For the text-containing cell, return its midpoint in [x, y] coordinate format. 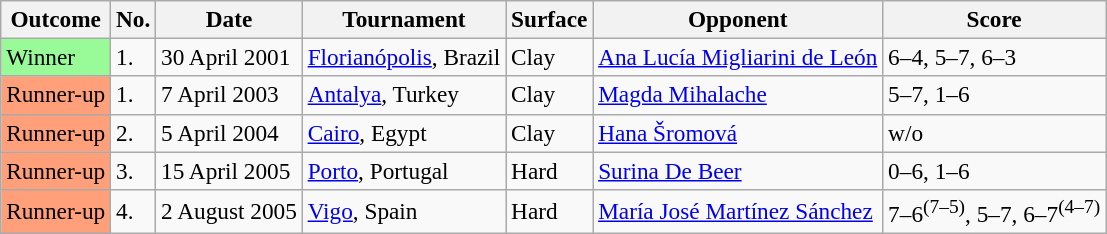
Magda Mihalache [738, 95]
0–6, 1–6 [994, 170]
Score [994, 19]
w/o [994, 133]
5 April 2004 [230, 133]
Hana Šromová [738, 133]
2 August 2005 [230, 211]
Porto, Portugal [404, 170]
30 April 2001 [230, 57]
Tournament [404, 19]
7–6(7–5), 5–7, 6–7(4–7) [994, 211]
Antalya, Turkey [404, 95]
Surina De Beer [738, 170]
No. [134, 19]
7 April 2003 [230, 95]
6–4, 5–7, 6–3 [994, 57]
Florianópolis, Brazil [404, 57]
Cairo, Egypt [404, 133]
5–7, 1–6 [994, 95]
Winner [56, 57]
Outcome [56, 19]
Surface [550, 19]
Vigo, Spain [404, 211]
4. [134, 211]
15 April 2005 [230, 170]
3. [134, 170]
Ana Lucía Migliarini de León [738, 57]
Opponent [738, 19]
2. [134, 133]
María José Martínez Sánchez [738, 211]
Date [230, 19]
